Scan for the cell matching the given text and deliver its [x, y] coordinate at center. 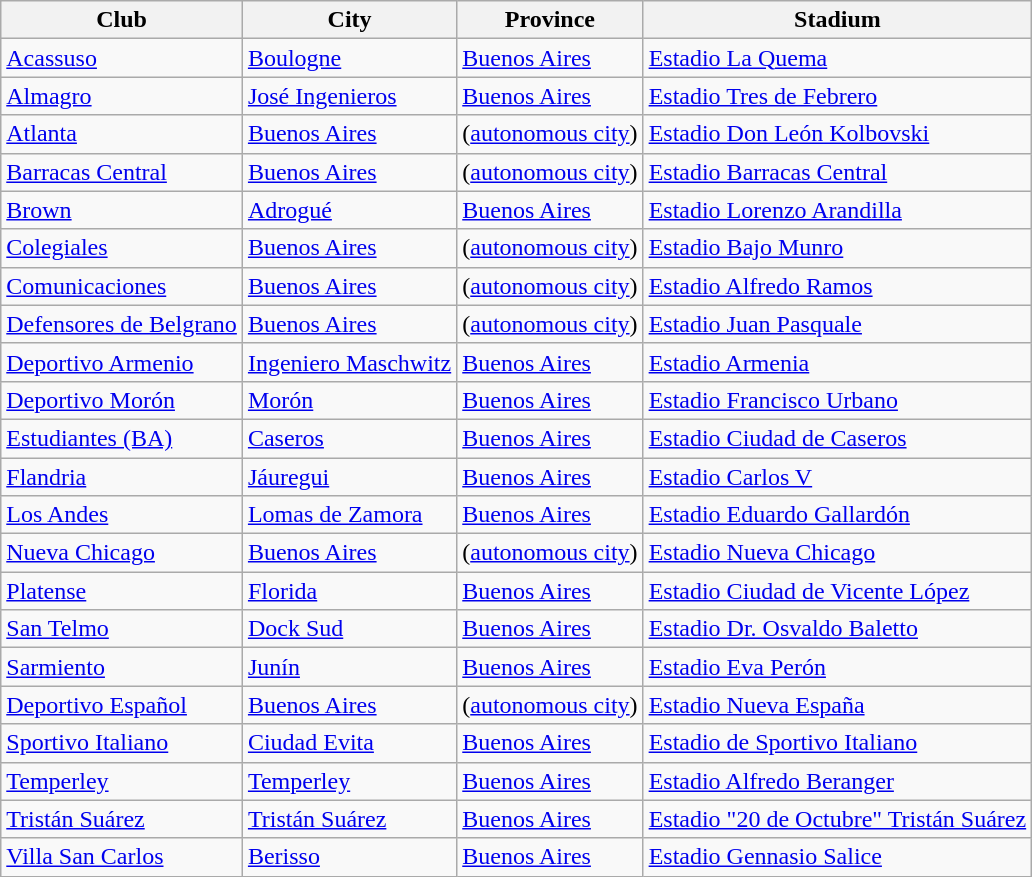
Estadio Dr. Osvaldo Baletto [838, 629]
Nueva Chicago [122, 553]
Los Andes [122, 515]
Platense [122, 591]
Estadio Nueva España [838, 705]
Estadio La Quema [838, 58]
Estadio Juan Pasquale [838, 324]
Jáuregui [349, 477]
Estadio Tres de Febrero [838, 96]
Villa San Carlos [122, 857]
City [349, 20]
Estadio Lorenzo Arandilla [838, 210]
Estadio Alfredo Beranger [838, 781]
José Ingenieros [349, 96]
Atlanta [122, 134]
San Telmo [122, 629]
Lomas de Zamora [349, 515]
Colegiales [122, 248]
Estadio Ciudad de Caseros [838, 438]
Estadio Bajo Munro [838, 248]
Barracas Central [122, 172]
Estadio de Sportivo Italiano [838, 743]
Deportivo Armenio [122, 362]
Estadio Eduardo Gallardón [838, 515]
Comunicaciones [122, 286]
Sarmiento [122, 667]
Estadio Alfredo Ramos [838, 286]
Morón [349, 400]
Stadium [838, 20]
Deportivo Español [122, 705]
Club [122, 20]
Estadio Eva Perón [838, 667]
Estadio Gennasio Salice [838, 857]
Florida [349, 591]
Defensores de Belgrano [122, 324]
Estadio Don León Kolbovski [838, 134]
Estadio Carlos V [838, 477]
Acassuso [122, 58]
Boulogne [349, 58]
Ingeniero Maschwitz [349, 362]
Berisso [349, 857]
Sportivo Italiano [122, 743]
Flandria [122, 477]
Estadio Armenia [838, 362]
Province [550, 20]
Ciudad Evita [349, 743]
Estadio Barracas Central [838, 172]
Estadio Francisco Urbano [838, 400]
Estudiantes (BA) [122, 438]
Almagro [122, 96]
Estadio Ciudad de Vicente López [838, 591]
Junín [349, 667]
Estadio "20 de Octubre" Tristán Suárez [838, 819]
Adrogué [349, 210]
Estadio Nueva Chicago [838, 553]
Dock Sud [349, 629]
Caseros [349, 438]
Deportivo Morón [122, 400]
Brown [122, 210]
